Capture the cell that displays the provided text and extract its [x, y] central coordinate. 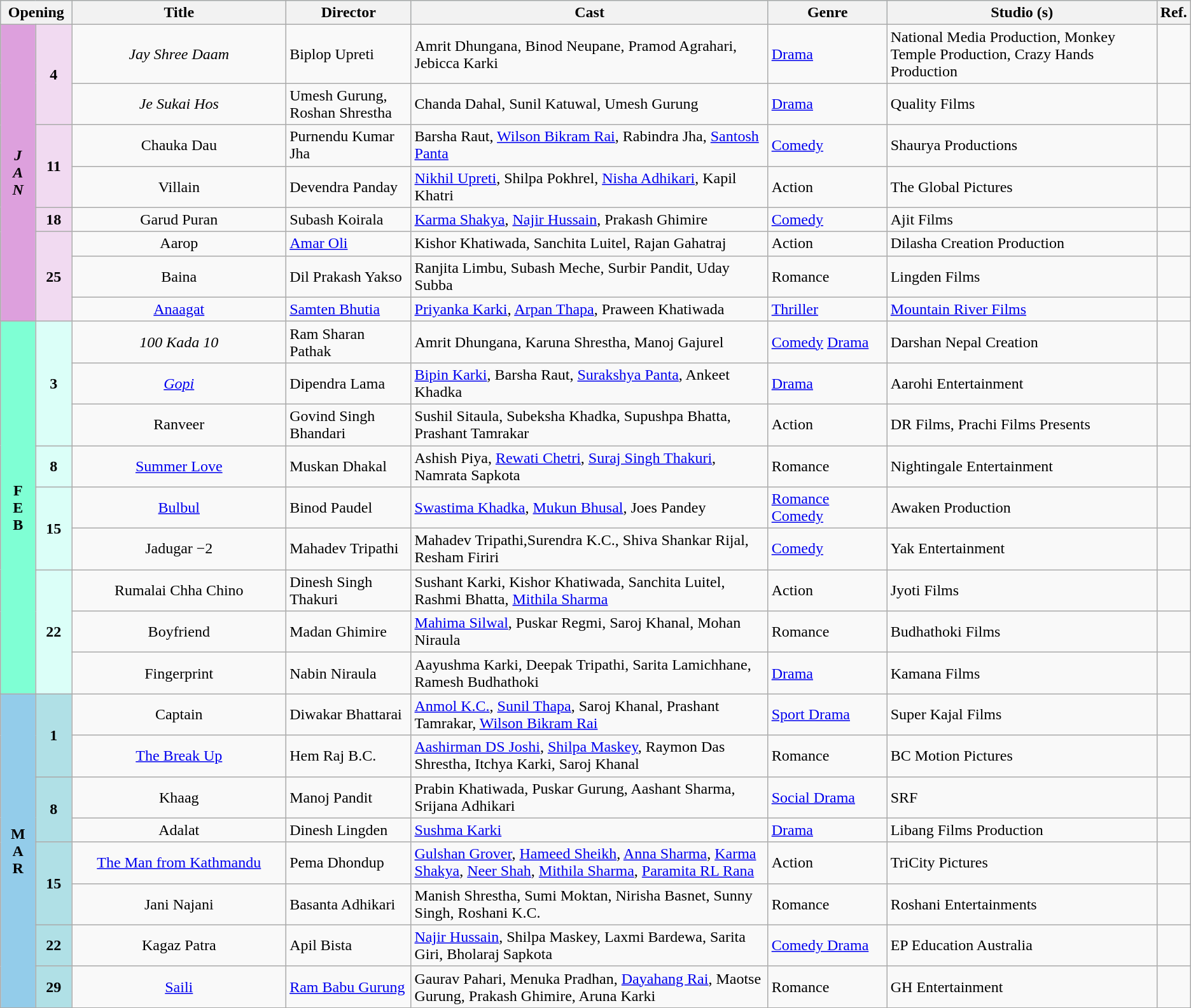
Thriller [827, 309]
Shaurya Productions [1022, 145]
Govind Singh Bhandari [349, 425]
Chanda Dahal, Sunil Katuwal, Umesh Gurung [589, 104]
Dipendra Lama [349, 383]
Garud Puran [179, 219]
Pema Dhondup [349, 862]
Darshan Nepal Creation [1022, 342]
Nightingale Entertainment [1022, 466]
Purnendu Kumar Jha [349, 145]
Cast [589, 13]
Mahadev Tripathi [349, 549]
Biplop Upreti [349, 54]
Manish Shrestha, Sumi Moktan, Nirisha Basnet, Sunny Singh, Roshani K.C. [589, 904]
Hem Raj B.C. [349, 756]
Title [179, 13]
Ram Sharan Pathak [349, 342]
Anmol K.C., Sunil Thapa, Saroj Khanal, Prashant Tamrakar, Wilson Bikram Rai [589, 715]
TriCity Pictures [1022, 862]
Roshani Entertainments [1022, 904]
Kamana Films [1022, 673]
Gulshan Grover, Hameed Sheikh, Anna Sharma, Karma Shakya, Neer Shah, Mithila Sharma, Paramita RL Rana [589, 862]
Jani Najani [179, 904]
Je Sukai Hos [179, 104]
Awaken Production [1022, 507]
Samten Bhutia [349, 309]
25 [53, 276]
Dinesh Singh Thakuri [349, 590]
The Man from Kathmandu [179, 862]
Dilasha Creation Production [1022, 244]
Rumalai Chha Chino [179, 590]
BC Motion Pictures [1022, 756]
Khaag [179, 797]
Nabin Niraula [349, 673]
Summer Love [179, 466]
Romance Comedy [827, 507]
29 [53, 987]
Amrit Dhungana, Binod Neupane, Pramod Agrahari, Jebicca Karki [589, 54]
100 Kada 10 [179, 342]
Jay Shree Daam [179, 54]
Sushil Sitaula, Subeksha Khadka, Supushpa Bhatta, Prashant Tamrakar [589, 425]
Baina [179, 276]
11 [53, 166]
Prabin Khatiwada, Puskar Gurung, Aashant Sharma, Srijana Adhikari [589, 797]
Sushma Karki [589, 830]
FEB [18, 507]
National Media Production, Monkey Temple Production, Crazy Hands Production [1022, 54]
Diwakar Bhattarai [349, 715]
Ashish Piya, Rewati Chetri, Suraj Singh Thakuri, Namrata Sapkota [589, 466]
Binod Paudel [349, 507]
Ranjita Limbu, Subash Meche, Surbir Pandit, Uday Subba [589, 276]
Social Drama [827, 797]
Sushant Karki, Kishor Khatiwada, Sanchita Luitel, Rashmi Bhatta, Mithila Sharma [589, 590]
Barsha Raut, Wilson Bikram Rai, Rabindra Jha, Santosh Panta [589, 145]
Opening [36, 13]
Director [349, 13]
Adalat [179, 830]
Muskan Dhakal [349, 466]
Subash Koirala [349, 219]
Kishor Khatiwada, Sanchita Luitel, Rajan Gahatraj [589, 244]
Jyoti Films [1022, 590]
Dil Prakash Yakso [349, 276]
Studio (s) [1022, 13]
Apil Bista [349, 945]
Sport Drama [827, 715]
Chauka Dau [179, 145]
Kagaz Patra [179, 945]
Aarop [179, 244]
Quality Films [1022, 104]
Swastima Khadka, Mukun Bhusal, Joes Pandey [589, 507]
MAR [18, 851]
Gopi [179, 383]
Ref. [1173, 13]
Anaagat [179, 309]
DR Films, Prachi Films Presents [1022, 425]
Fingerprint [179, 673]
Saili [179, 987]
Aayushma Karki, Deepak Tripathi, Sarita Lamichhane, Ramesh Budhathoki [589, 673]
Jadugar −2 [179, 549]
4 [53, 75]
Bipin Karki, Barsha Raut, Surakshya Panta, Ankeet Khadka [589, 383]
Gaurav Pahari, Menuka Pradhan, Dayahang Rai, Maotse Gurung, Prakash Ghimire, Aruna Karki [589, 987]
Nikhil Upreti, Shilpa Pokhrel, Nisha Adhikari, Kapil Khatri [589, 187]
Mountain River Films [1022, 309]
Villain [179, 187]
Umesh Gurung, Roshan Shrestha [349, 104]
Devendra Panday [349, 187]
JAN [18, 173]
Basanta Adhikari [349, 904]
Lingden Films [1022, 276]
Ranveer [179, 425]
Dinesh Lingden [349, 830]
Captain [179, 715]
Amrit Dhungana, Karuna Shrestha, Manoj Gajurel [589, 342]
Yak Entertainment [1022, 549]
Budhathoki Films [1022, 632]
Amar Oli [349, 244]
EP Education Australia [1022, 945]
Aarohi Entertainment [1022, 383]
Super Kajal Films [1022, 715]
18 [53, 219]
Ram Babu Gurung [349, 987]
Priyanka Karki, Arpan Thapa, Praween Khatiwada [589, 309]
3 [53, 383]
Ajit Films [1022, 219]
Madan Ghimire [349, 632]
Libang Films Production [1022, 830]
The Global Pictures [1022, 187]
Manoj Pandit [349, 797]
Karma Shakya, Najir Hussain, Prakash Ghimire [589, 219]
Mahadev Tripathi,Surendra K.C., Shiva Shankar Rijal, Resham Firiri [589, 549]
Mahima Silwal, Puskar Regmi, Saroj Khanal, Mohan Niraula [589, 632]
Boyfriend [179, 632]
The Break Up [179, 756]
Najir Hussain, Shilpa Maskey, Laxmi Bardewa, Sarita Giri, Bholaraj Sapkota [589, 945]
Genre [827, 13]
Aashirman DS Joshi, Shilpa Maskey, Raymon Das Shrestha, Itchya Karki, Saroj Khanal [589, 756]
GH Entertainment [1022, 987]
Bulbul [179, 507]
SRF [1022, 797]
1 [53, 735]
